Provide the (x, y) coordinate of the cell's center where the given text is located.  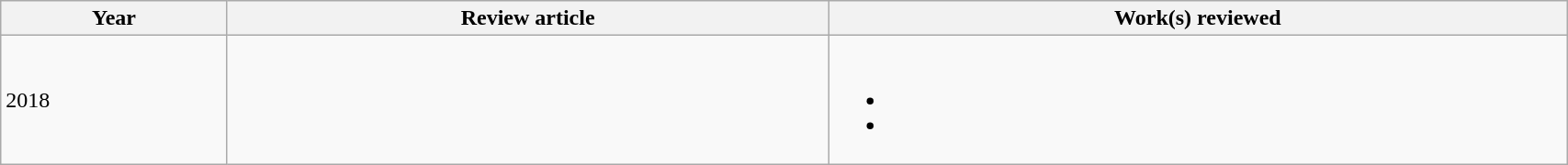
Review article (527, 18)
Year (114, 18)
Work(s) reviewed (1198, 18)
2018 (114, 100)
